Extract the (x, y) coordinate from the center of the cell holding the provided text.  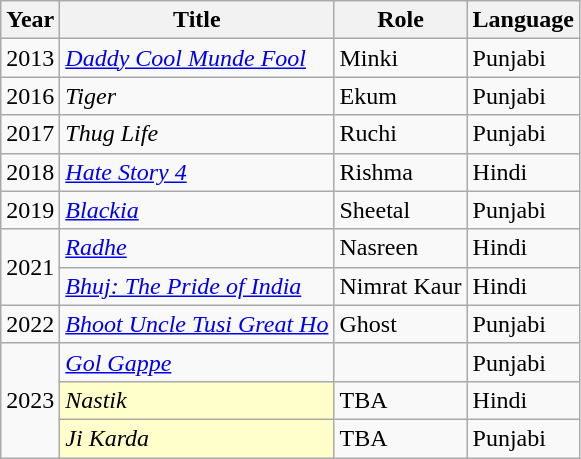
2021 (30, 267)
Gol Gappe (197, 362)
Nasreen (400, 248)
2022 (30, 324)
2013 (30, 58)
2019 (30, 210)
Radhe (197, 248)
Minki (400, 58)
2017 (30, 134)
Sheetal (400, 210)
Language (523, 20)
Ji Karda (197, 438)
2023 (30, 400)
Ghost (400, 324)
Bhuj: The Pride of India (197, 286)
Year (30, 20)
Nastik (197, 400)
Daddy Cool Munde Fool (197, 58)
Blackia (197, 210)
Thug Life (197, 134)
Ruchi (400, 134)
Nimrat Kaur (400, 286)
Title (197, 20)
2018 (30, 172)
Rishma (400, 172)
Role (400, 20)
Bhoot Uncle Tusi Great Ho (197, 324)
2016 (30, 96)
Tiger (197, 96)
Hate Story 4 (197, 172)
Ekum (400, 96)
